Scan for the cell matching the given text and deliver its [x, y] coordinate at center. 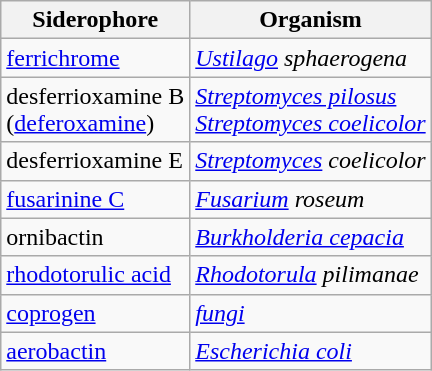
Siderophore [96, 20]
aerobactin [96, 351]
Organism [310, 20]
coprogen [96, 313]
fungi [310, 313]
ornibactin [96, 237]
Rhodotorula pilimanae [310, 275]
Ustilago sphaerogena [310, 58]
Streptomyces coelicolor [310, 161]
desferrioxamine E [96, 161]
Streptomyces pilosus Streptomyces coelicolor [310, 110]
rhodotorulic acid [96, 275]
ferrichrome [96, 58]
desferrioxamine B(deferoxamine) [96, 110]
Escherichia coli [310, 351]
fusarinine C [96, 199]
Burkholderia cepacia [310, 237]
Fusarium roseum [310, 199]
